Find where the given text appears and provide that cell's center as [X, Y] coordinate. 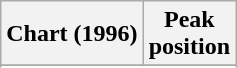
Chart (1996) [72, 34]
Peak position [189, 34]
